Return the (X, Y) coordinate for the center point of the cell that contains the specified text.  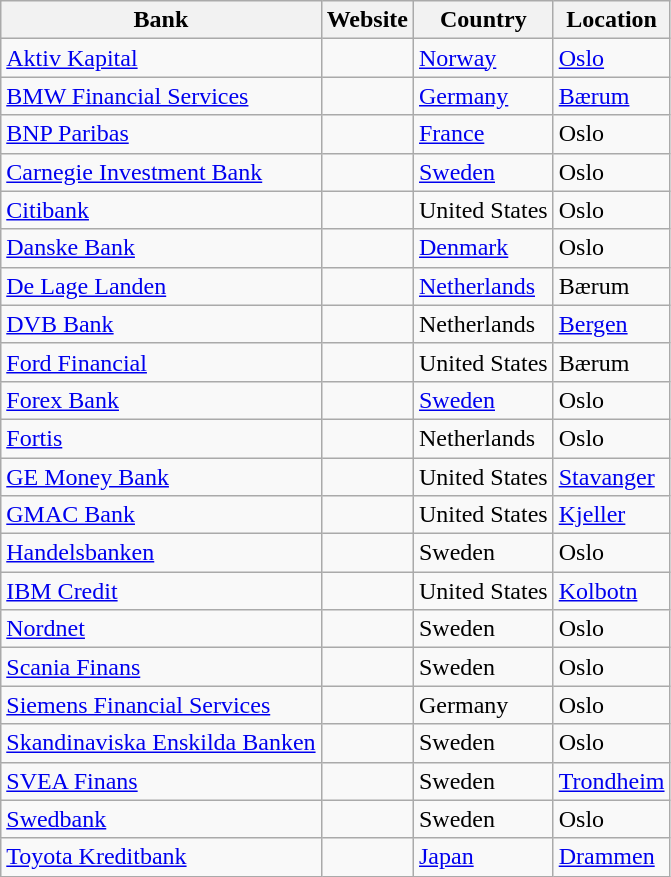
Ford Financial (161, 362)
Country (483, 20)
Location (612, 20)
Citibank (161, 210)
Bergen (612, 324)
Bank (161, 20)
Kolbotn (612, 591)
BMW Financial Services (161, 96)
Drammen (612, 857)
Denmark (483, 248)
Nordnet (161, 629)
Aktiv Kapital (161, 58)
Japan (483, 857)
BNP Paribas (161, 134)
Scania Finans (161, 667)
Danske Bank (161, 248)
Siemens Financial Services (161, 705)
Fortis (161, 438)
Handelsbanken (161, 553)
Skandinaviska Enskilda Banken (161, 743)
Swedbank (161, 819)
IBM Credit (161, 591)
France (483, 134)
SVEA Finans (161, 781)
Kjeller (612, 515)
Carnegie Investment Bank (161, 172)
De Lage Landen (161, 286)
Stavanger (612, 477)
Toyota Kreditbank (161, 857)
Norway (483, 58)
DVB Bank (161, 324)
Website (367, 20)
Forex Bank (161, 400)
GMAC Bank (161, 515)
GE Money Bank (161, 477)
Trondheim (612, 781)
